Return the [X, Y] coordinate for the center point of the cell that contains the specified text.  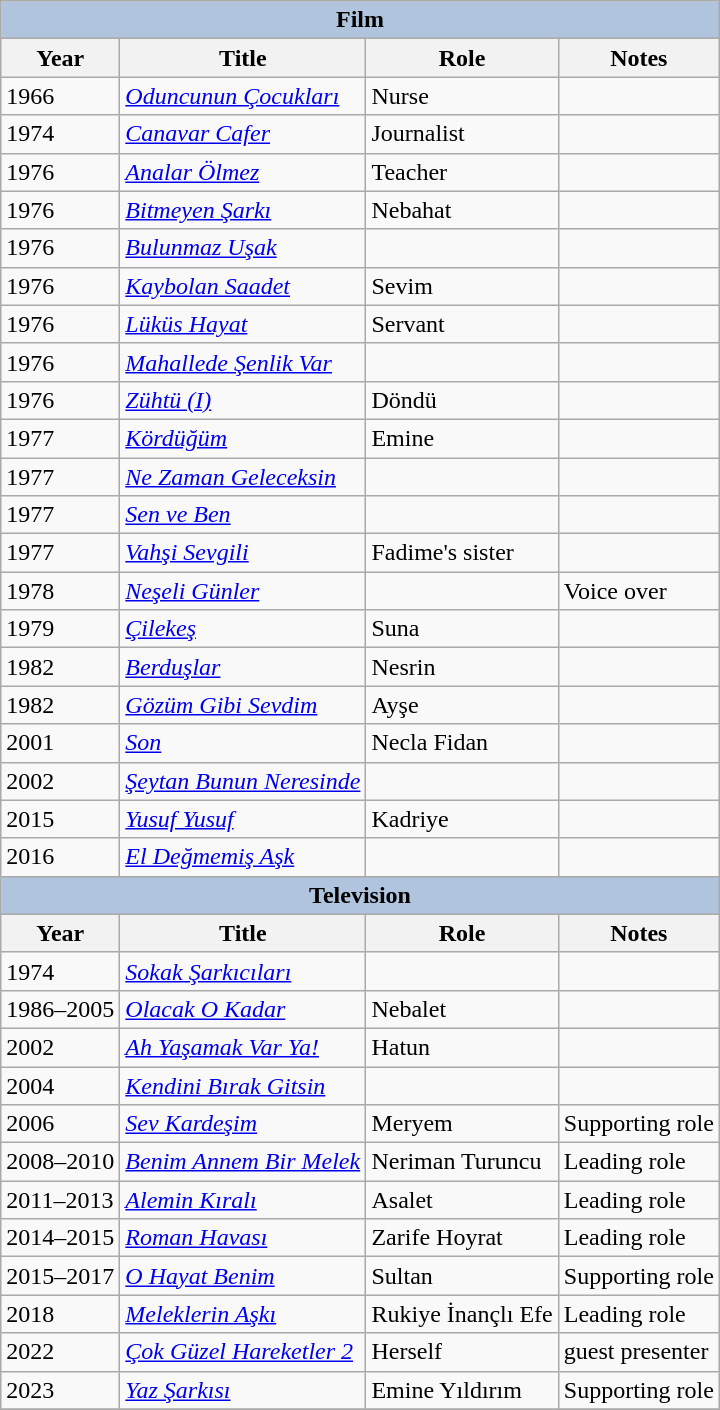
Rukiye İnançlı Efe [462, 1314]
2016 [60, 857]
Çilekeş [243, 629]
2008–2010 [60, 1162]
Roman Havası [243, 1238]
Zühtü (I) [243, 400]
El Değmemiş Aşk [243, 857]
Sokak Şarkıcıları [243, 971]
Vahşi Sevgili [243, 553]
1986–2005 [60, 1009]
Film [360, 20]
2011–2013 [60, 1200]
Alemin Kıralı [243, 1200]
1966 [60, 96]
Sev Kardeşim [243, 1124]
Bulunmaz Uşak [243, 248]
1979 [60, 629]
Ayşe [462, 705]
Asalet [462, 1200]
Sevim [462, 286]
Fadime's sister [462, 553]
Nesrin [462, 667]
Analar Ölmez [243, 172]
Yaz Şarkısı [243, 1390]
Mahallede Şenlik Var [243, 362]
Şeytan Bunun Neresinde [243, 781]
Nebahat [462, 210]
Kördüğüm [243, 438]
Servant [462, 324]
Bitmeyen Şarkı [243, 210]
Neşeli Günler [243, 591]
1978 [60, 591]
2015 [60, 819]
Olacak O Kadar [243, 1009]
guest presenter [638, 1352]
Canavar Cafer [243, 134]
Necla Fidan [462, 743]
2018 [60, 1314]
Zarife Hoyrat [462, 1238]
Ne Zaman Geleceksin [243, 477]
Döndü [462, 400]
Herself [462, 1352]
Nebalet [462, 1009]
2001 [60, 743]
Suna [462, 629]
2006 [60, 1124]
Çok Güzel Hareketler 2 [243, 1352]
Kaybolan Saadet [243, 286]
Kendini Bırak Gitsin [243, 1085]
2004 [60, 1085]
Gözüm Gibi Sevdim [243, 705]
Sen ve Ben [243, 515]
Voice over [638, 591]
O Hayat Benim [243, 1276]
Teacher [462, 172]
Emine [462, 438]
Lüküs Hayat [243, 324]
Benim Annem Bir Melek [243, 1162]
2023 [60, 1390]
Meryem [462, 1124]
Nurse [462, 96]
2022 [60, 1352]
Neriman Turuncu [462, 1162]
Kadriye [462, 819]
Television [360, 895]
Son [243, 743]
Oduncunun Çocukları [243, 96]
Emine Yıldırım [462, 1390]
Berduşlar [243, 667]
Yusuf Yusuf [243, 819]
Meleklerin Aşkı [243, 1314]
2014–2015 [60, 1238]
Journalist [462, 134]
2015–2017 [60, 1276]
Sultan [462, 1276]
Hatun [462, 1047]
Ah Yaşamak Var Ya! [243, 1047]
